Extract the [X, Y] coordinate from the center of the cell holding the provided text.  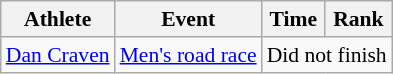
Rank [358, 19]
Did not finish [327, 55]
Men's road race [188, 55]
Time [294, 19]
Athlete [58, 19]
Event [188, 19]
Dan Craven [58, 55]
